Locate the cell with the specified text and output its [x, y] center coordinate. 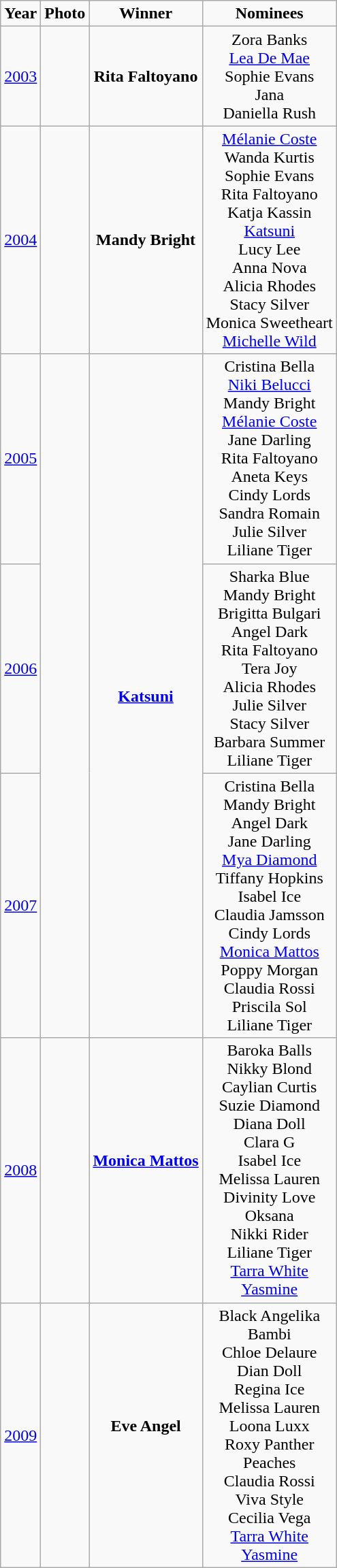
Cristina BellaNiki BelucciMandy BrightMélanie CosteJane DarlingRita FaltoyanoAneta KeysCindy LordsSandra RomainJulie SilverLiliane Tiger [270, 459]
Rita Faltoyano [146, 76]
2006 [20, 668]
Black AngelikaBambiChloe DelaureDian DollRegina IceMelissa LaurenLoona LuxxRoxy PantherPeachesClaudia RossiViva StyleCecilia VegaTarra WhiteYasmine [270, 1435]
2003 [20, 76]
Katsuni [146, 696]
2004 [20, 240]
Monica Mattos [146, 1171]
2007 [20, 905]
Mandy Bright [146, 240]
Nominees [270, 14]
Zora BanksLea De MaeSophie EvansJanaDaniella Rush [270, 76]
2009 [20, 1435]
2008 [20, 1171]
Sharka BlueMandy BrightBrigitta BulgariAngel DarkRita FaltoyanoTera JoyAlicia RhodesJulie SilverStacy SilverBarbara SummerLiliane Tiger [270, 668]
Photo [65, 14]
Mélanie CosteWanda KurtisSophie EvansRita FaltoyanoKatja KassinKatsuniLucy LeeAnna NovaAlicia RhodesStacy SilverMonica SweetheartMichelle Wild [270, 240]
2005 [20, 459]
Year [20, 14]
Eve Angel [146, 1435]
Winner [146, 14]
